Pinpoint the cell where the given text exists, returning its (x, y) midpoint coordinate. 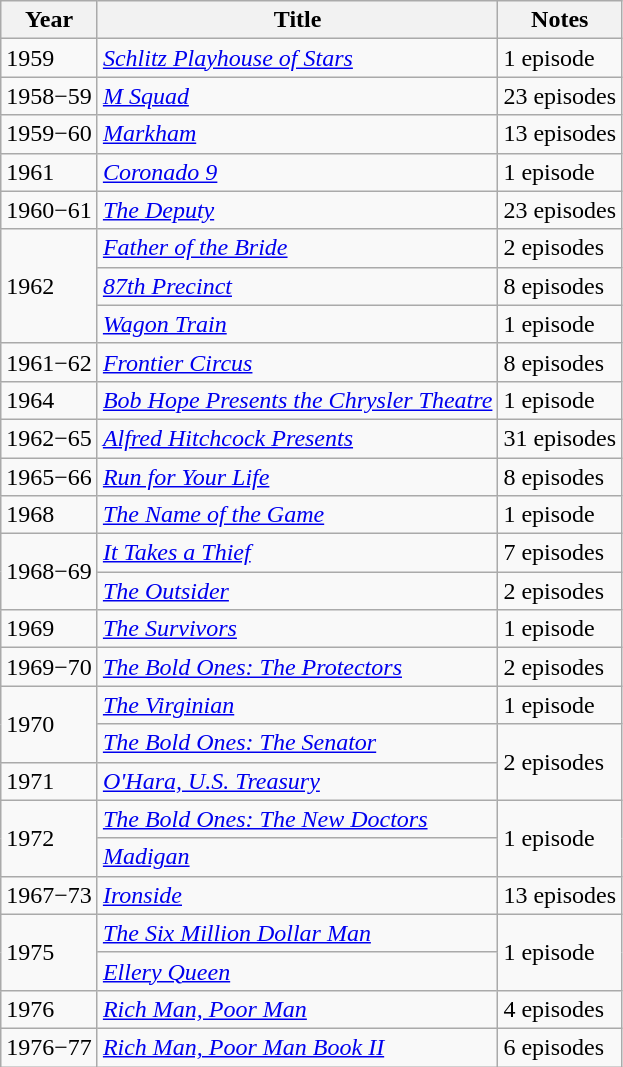
The Survivors (298, 629)
O'Hara, U.S. Treasury (298, 781)
1972 (50, 838)
The Bold Ones: The New Doctors (298, 819)
Frontier Circus (298, 362)
1961 (50, 172)
Rich Man, Poor Man Book II (298, 1047)
M Squad (298, 96)
1959 (50, 58)
Year (50, 20)
The Virginian (298, 705)
1962 (50, 286)
Run for Your Life (298, 477)
The Name of the Game (298, 515)
Wagon Train (298, 324)
1962−65 (50, 438)
1969−70 (50, 667)
6 episodes (560, 1047)
Bob Hope Presents the Chrysler Theatre (298, 400)
Schlitz Playhouse of Stars (298, 58)
1975 (50, 952)
The Bold Ones: The Senator (298, 743)
1968 (50, 515)
1961−62 (50, 362)
1959−60 (50, 134)
Notes (560, 20)
It Takes a Thief (298, 553)
Alfred Hitchcock Presents (298, 438)
The Deputy (298, 210)
1976 (50, 1009)
The Bold Ones: The Protectors (298, 667)
31 episodes (560, 438)
1965−66 (50, 477)
Ellery Queen (298, 971)
Father of the Bride (298, 248)
Markham (298, 134)
Madigan (298, 857)
Rich Man, Poor Man (298, 1009)
1968−69 (50, 572)
1958−59 (50, 96)
1967−73 (50, 895)
4 episodes (560, 1009)
1970 (50, 724)
1964 (50, 400)
The Outsider (298, 591)
7 episodes (560, 553)
The Six Million Dollar Man (298, 933)
1960−61 (50, 210)
1971 (50, 781)
Title (298, 20)
Coronado 9 (298, 172)
1969 (50, 629)
1976−77 (50, 1047)
Ironside (298, 895)
87th Precinct (298, 286)
